Provide the (x, y) coordinate of the cell's center where the given text is located.  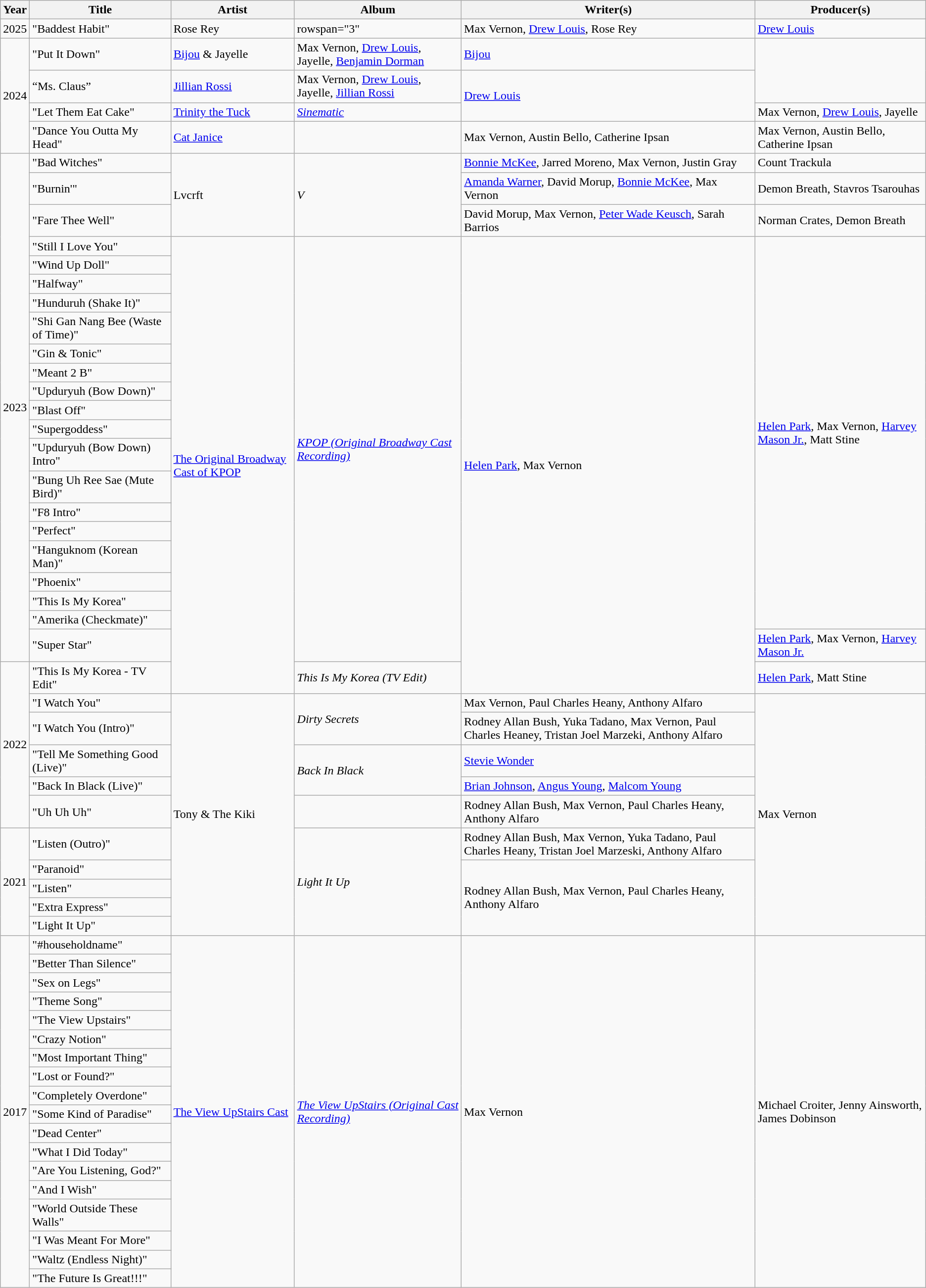
"Most Important Thing" (100, 1058)
Light It Up (378, 882)
2017 (15, 1111)
Max Vernon, Drew Louis, Jayelle, Benjamin Dorman (378, 54)
Dirty Secrets (378, 719)
"Upduryuh (Bow Down)" (100, 391)
Tony & The Kiki (232, 814)
"Still I Love You" (100, 246)
Michael Croiter, Jenny Ainsworth, James Dobinson (840, 1111)
rowspan="3" (378, 29)
"Bad Witches" (100, 163)
"Tell Me Something Good (Live)" (100, 761)
"Listen (Outro)" (100, 844)
2025 (15, 29)
"Some Kind of Paradise" (100, 1114)
"Crazy Notion" (100, 1039)
Rodney Allan Bush, Max Vernon, Yuka Tadano, Paul Charles Heany, Tristan Joel Marzeski, Anthony Alfaro (608, 844)
Amanda Warner, David Morup, Bonnie McKee, Max Vernon (608, 188)
"Bung Uh Ree Sae (Mute Bird)" (100, 487)
The View UpStairs (Original Cast Recording) (378, 1111)
2021 (15, 882)
Max Vernon, Drew Louis, Jayelle (840, 112)
"Dance You Outta My Head" (100, 138)
KPOP (Original Broadway Cast Recording) (378, 449)
"Amerika (Checkmate)" (100, 620)
"Completely Overdone" (100, 1096)
"Gin & Tonic" (100, 354)
2022 (15, 744)
"Sex on Legs" (100, 982)
Demon Breath, Stavros Tsarouhas (840, 188)
Bijou (608, 54)
The View UpStairs Cast (232, 1111)
"Dead Center" (100, 1133)
"World Outside These Walls" (100, 1215)
Helen Park, Max Vernon, Harvey Mason Jr., Matt Stine (840, 432)
Jillian Rossi (232, 86)
"Wind Up Doll" (100, 265)
"Blast Off" (100, 410)
"Waltz (Endless Night)" (100, 1259)
Helen Park, Max Vernon (608, 465)
"Put It Down" (100, 54)
Helen Park, Matt Stine (840, 677)
Lvcrft (232, 195)
"F8 Intro" (100, 512)
"Are You Listening, God?" (100, 1171)
Max Vernon, Paul Charles Heany, Anthony Alfaro (608, 703)
"Light It Up" (100, 926)
"Let Them Eat Cake" (100, 112)
"Super Star" (100, 645)
Rodney Allan Bush, Yuka Tadano, Max Vernon, Paul Charles Heaney, Tristan Joel Marzeki, Anthony Alfaro (608, 728)
"Shi Gan Nang Bee (Waste of Time)" (100, 329)
Bonnie McKee, Jarred Moreno, Max Vernon, Justin Gray (608, 163)
V (378, 195)
"Lost or Found?" (100, 1077)
"The View Upstairs" (100, 1020)
Title (100, 10)
"Paranoid" (100, 869)
"Fare Thee Well" (100, 221)
"Phoenix" (100, 582)
Helen Park, Max Vernon, Harvey Mason Jr. (840, 645)
"Hanguknom (Korean Man)" (100, 556)
This Is My Korea (TV Edit) (378, 677)
"Listen" (100, 888)
Bijou & Jayelle (232, 54)
"Supergoddess" (100, 429)
"#householdname" (100, 945)
Year (15, 10)
"Hunduruh (Shake It)" (100, 302)
"I Was Meant For More" (100, 1240)
Artist (232, 10)
Album (378, 10)
Max Vernon, Drew Louis, Jayelle, Jillian Rossi (378, 86)
"Better Than Silence" (100, 963)
"And I Wish" (100, 1190)
"Baddest Habit" (100, 29)
Norman Crates, Demon Breath (840, 221)
"Uh Uh Uh" (100, 811)
Cat Janice (232, 138)
Brian Johnson, Angus Young, Malcom Young (608, 786)
"Burnin'" (100, 188)
Sinematic (378, 112)
Producer(s) (840, 10)
Stevie Wonder (608, 761)
“Ms. Claus” (100, 86)
"This Is My Korea - TV Edit" (100, 677)
Trinity the Tuck (232, 112)
2024 (15, 96)
Writer(s) (608, 10)
"I Watch You (Intro)" (100, 728)
"Meant 2 B" (100, 373)
Back In Black (378, 770)
"Upduryuh (Bow Down) Intro" (100, 454)
Max Vernon, Drew Louis, Rose Rey (608, 29)
David Morup, Max Vernon, Peter Wade Keusch, Sarah Barrios (608, 221)
The Original Broadway Cast of KPOP (232, 465)
Count Trackula (840, 163)
"Halfway" (100, 284)
"Theme Song" (100, 1001)
2023 (15, 407)
Rose Rey (232, 29)
"The Future Is Great!!!" (100, 1278)
"Perfect" (100, 531)
"Back In Black (Live)" (100, 786)
"This Is My Korea" (100, 601)
"Extra Express" (100, 907)
"I Watch You" (100, 703)
"What I Did Today" (100, 1152)
